Locate the cell with the specified text and output its (x, y) center coordinate. 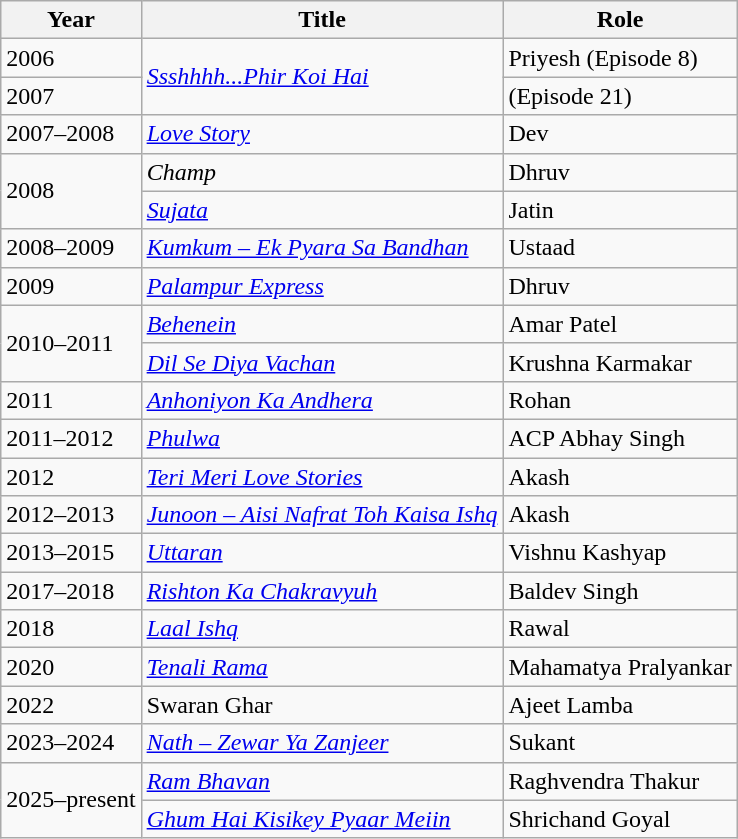
Champ (322, 172)
Sukant (620, 743)
Jatin (620, 210)
Rohan (620, 400)
2009 (71, 286)
Mahamatya Pralyankar (620, 667)
Vishnu Kashyap (620, 553)
Dev (620, 134)
Anhoniyon Ka Andhera (322, 400)
Palampur Express (322, 286)
Swaran Ghar (322, 705)
Title (322, 20)
2007–2008 (71, 134)
Amar Patel (620, 324)
2022 (71, 705)
Ghum Hai Kisikey Pyaar Meiin (322, 819)
Behenein (322, 324)
Ustaad (620, 248)
Raghvendra Thakur (620, 781)
Baldev Singh (620, 591)
2008 (71, 191)
Kumkum – Ek Pyara Sa Bandhan (322, 248)
2025–present (71, 800)
2018 (71, 629)
2017–2018 (71, 591)
Nath – Zewar Ya Zanjeer (322, 743)
2023–2024 (71, 743)
Tenali Rama (322, 667)
2010–2011 (71, 343)
Ram Bhavan (322, 781)
2008–2009 (71, 248)
2011–2012 (71, 438)
Ssshhhh...Phir Koi Hai (322, 77)
Role (620, 20)
Sujata (322, 210)
Shrichand Goyal (620, 819)
2007 (71, 96)
Dil Se Diya Vachan (322, 362)
2020 (71, 667)
2013–2015 (71, 553)
Junoon – Aisi Nafrat Toh Kaisa Ishq (322, 515)
Krushna Karmakar (620, 362)
Uttaran (322, 553)
Teri Meri Love Stories (322, 477)
2006 (71, 58)
2011 (71, 400)
Rawal (620, 629)
Laal Ishq (322, 629)
ACP Abhay Singh (620, 438)
Priyesh (Episode 8) (620, 58)
Year (71, 20)
2012 (71, 477)
Phulwa (322, 438)
Love Story (322, 134)
Ajeet Lamba (620, 705)
(Episode 21) (620, 96)
2012–2013 (71, 515)
Rishton Ka Chakravyuh (322, 591)
